Return [x, y] of the center of cell containing provided text 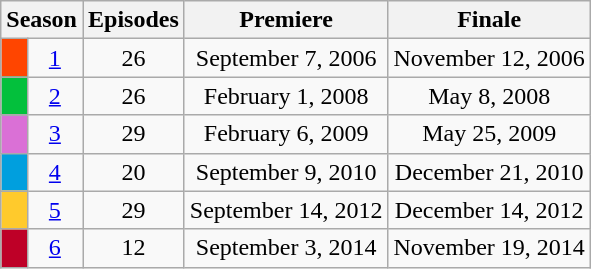
February 6, 2009 [286, 134]
20 [133, 172]
6 [54, 248]
September 3, 2014 [286, 248]
Premiere [286, 20]
4 [54, 172]
September 14, 2012 [286, 210]
1 [54, 58]
Season [42, 20]
Episodes [133, 20]
December 21, 2010 [489, 172]
September 7, 2006 [286, 58]
February 1, 2008 [286, 96]
12 [133, 248]
5 [54, 210]
2 [54, 96]
September 9, 2010 [286, 172]
May 25, 2009 [489, 134]
December 14, 2012 [489, 210]
May 8, 2008 [489, 96]
3 [54, 134]
Finale [489, 20]
November 12, 2006 [489, 58]
November 19, 2014 [489, 248]
